Pinpoint the cell where the given text exists, returning its (x, y) midpoint coordinate. 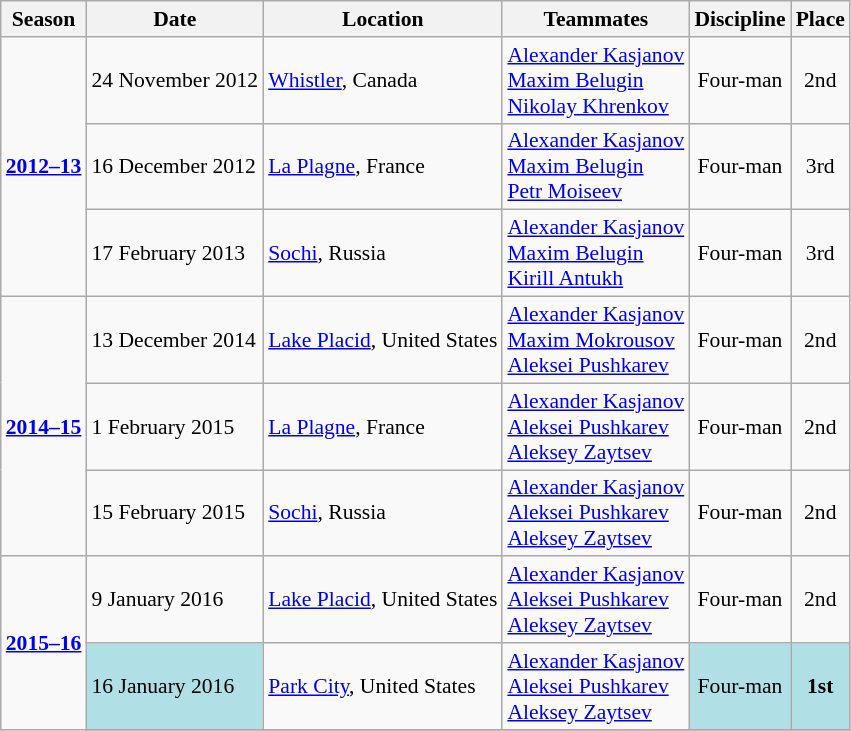
15 February 2015 (174, 514)
24 November 2012 (174, 80)
Place (820, 19)
Whistler, Canada (382, 80)
16 January 2016 (174, 686)
Alexander Kasjanov Maxim Mokrousov Aleksei Pushkarev (596, 340)
1st (820, 686)
16 December 2012 (174, 166)
Alexander Kasjanov Maxim Belugin Nikolay Khrenkov (596, 80)
Season (44, 19)
Alexander Kasjanov Maxim Belugin Kirill Antukh (596, 254)
17 February 2013 (174, 254)
Date (174, 19)
2012–13 (44, 167)
1 February 2015 (174, 426)
Discipline (740, 19)
Alexander Kasjanov Maxim Belugin Petr Moiseev (596, 166)
13 December 2014 (174, 340)
Location (382, 19)
2014–15 (44, 427)
9 January 2016 (174, 600)
Teammates (596, 19)
2015–16 (44, 644)
Park City, United States (382, 686)
